Return the [x, y] coordinate for the center point of the cell that contains the specified text.  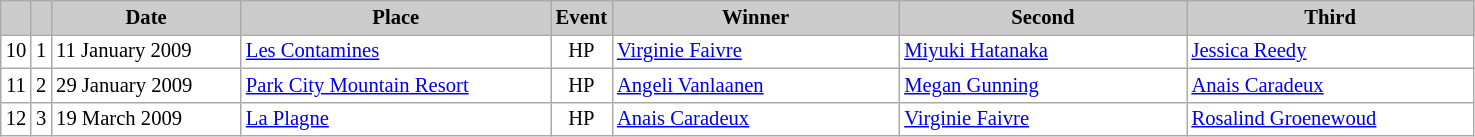
Jessica Reedy [1330, 51]
10 [16, 51]
12 [16, 119]
1 [41, 51]
Les Contamines [396, 51]
29 January 2009 [146, 85]
11 [16, 85]
11 January 2009 [146, 51]
2 [41, 85]
3 [41, 119]
Date [146, 17]
Park City Mountain Resort [396, 85]
Winner [756, 17]
Second [1042, 17]
Rosalind Groenewoud [1330, 119]
La Plagne [396, 119]
Third [1330, 17]
Place [396, 17]
Angeli Vanlaanen [756, 85]
19 March 2009 [146, 119]
Event [582, 17]
Miyuki Hatanaka [1042, 51]
Megan Gunning [1042, 85]
